Pinpoint the cell where the given text exists, returning its (x, y) midpoint coordinate. 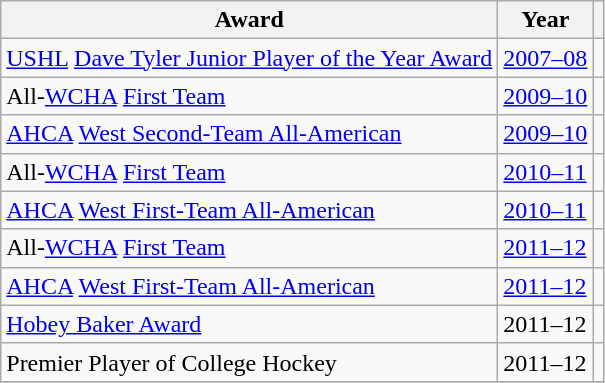
AHCA West Second-Team All-American (250, 134)
Hobey Baker Award (250, 324)
2007–08 (546, 58)
Premier Player of College Hockey (250, 362)
Year (546, 20)
USHL Dave Tyler Junior Player of the Year Award (250, 58)
Award (250, 20)
